Detect which cell encompasses the target text, then output its [X, Y] center coordinate. 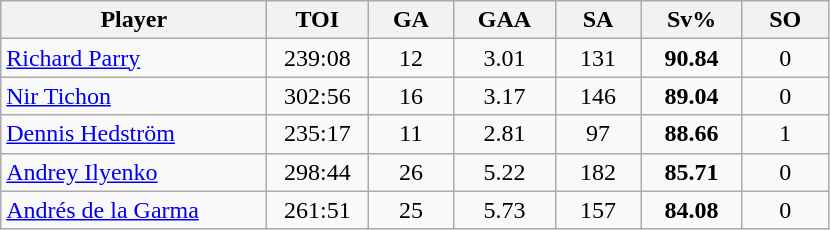
182 [598, 172]
16 [411, 96]
11 [411, 134]
131 [598, 58]
Dennis Hedström [134, 134]
298:44 [318, 172]
Nir Tichon [134, 96]
302:56 [318, 96]
SO [785, 20]
25 [411, 210]
2.81 [504, 134]
5.73 [504, 210]
GAA [504, 20]
261:51 [318, 210]
84.08 [692, 210]
5.22 [504, 172]
GA [411, 20]
146 [598, 96]
Andrey Ilyenko [134, 172]
TOI [318, 20]
1 [785, 134]
239:08 [318, 58]
Andrés de la Garma [134, 210]
26 [411, 172]
89.04 [692, 96]
Sv% [692, 20]
Richard Parry [134, 58]
3.01 [504, 58]
88.66 [692, 134]
SA [598, 20]
90.84 [692, 58]
Player [134, 20]
157 [598, 210]
97 [598, 134]
85.71 [692, 172]
3.17 [504, 96]
12 [411, 58]
235:17 [318, 134]
